Pinpoint the cell where the given text exists, returning its [X, Y] midpoint coordinate. 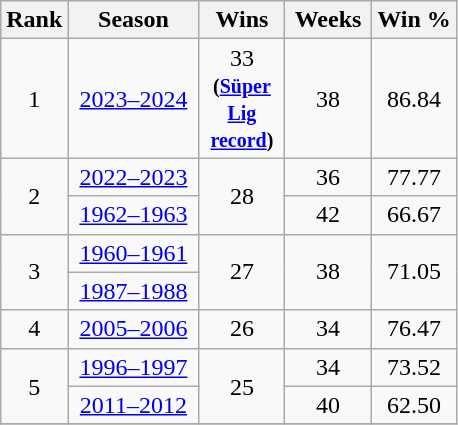
3 [34, 272]
42 [328, 215]
Season [134, 20]
1996–1997 [134, 367]
73.52 [414, 367]
36 [328, 177]
2 [34, 196]
62.50 [414, 405]
1962–1963 [134, 215]
71.05 [414, 272]
2005–2006 [134, 329]
1 [34, 98]
76.47 [414, 329]
Rank [34, 20]
86.84 [414, 98]
Weeks [328, 20]
5 [34, 386]
Win % [414, 20]
26 [242, 329]
25 [242, 386]
66.67 [414, 215]
2023–2024 [134, 98]
4 [34, 329]
1960–1961 [134, 253]
40 [328, 405]
1987–1988 [134, 291]
2022–2023 [134, 177]
33(Süper Lig record) [242, 98]
27 [242, 272]
28 [242, 196]
Wins [242, 20]
2011–2012 [134, 405]
77.77 [414, 177]
